Return the (X, Y) coordinate for the center point of the cell that contains the specified text.  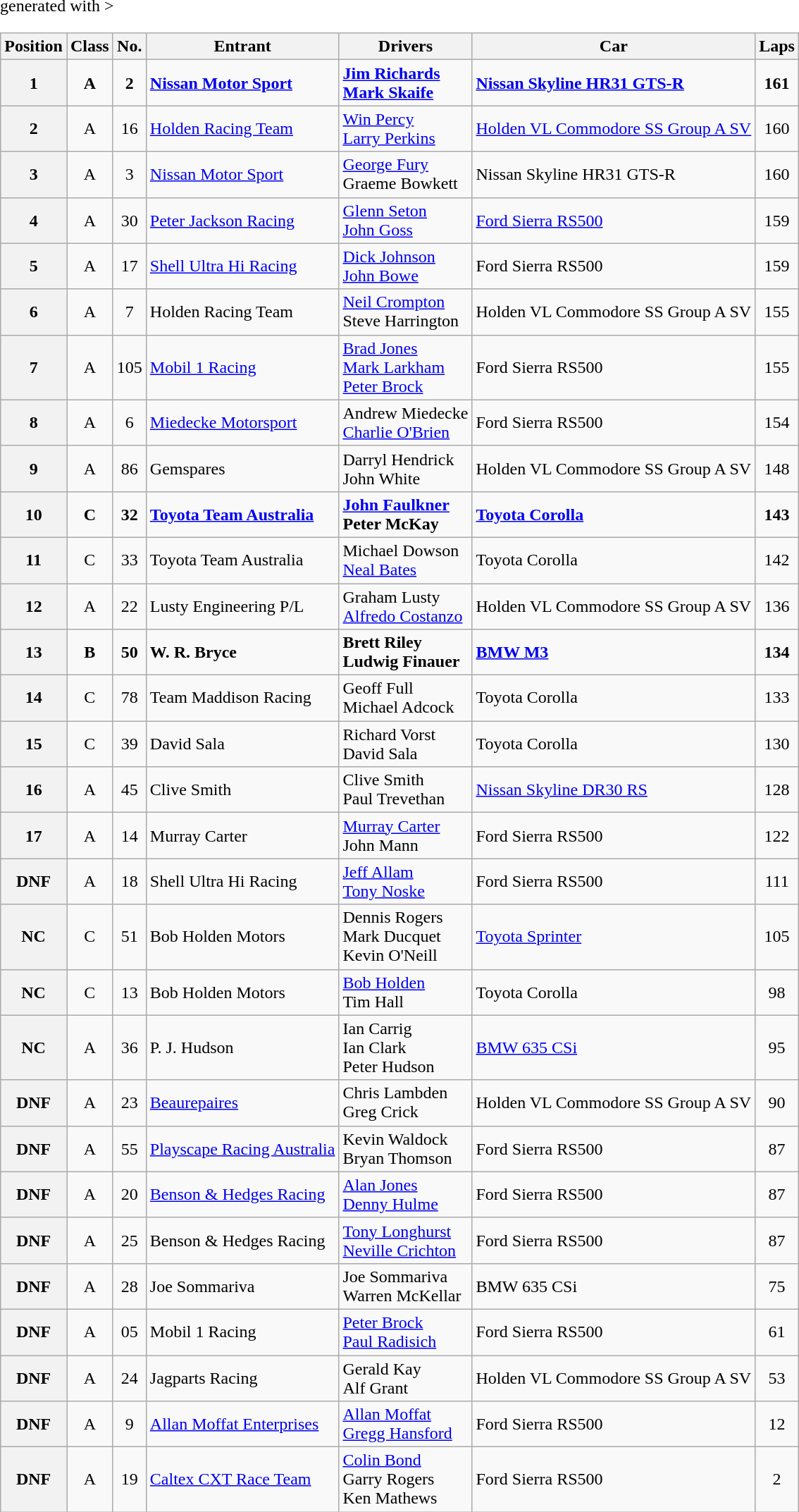
4 (34, 220)
Peter Brock Paul Radisich (406, 1332)
25 (130, 1241)
Andrew Miedecke Charlie O'Brien (406, 423)
B (89, 653)
Geoff Full Michael Adcock (406, 698)
45 (130, 789)
Brad Jones Mark Larkham Peter Brock (406, 367)
128 (777, 789)
Nissan Skyline DR30 RS (614, 789)
Beaurepaires (242, 1102)
Jim Richards Mark Skaife (406, 83)
Brett Riley Ludwig Finauer (406, 653)
11 (34, 560)
Dennis Rogers Mark Ducquet Kevin O'Neill (406, 937)
50 (130, 653)
1 (34, 83)
Jagparts Racing (242, 1377)
Miedecke Motorsport (242, 423)
111 (777, 881)
55 (130, 1149)
David Sala (242, 744)
P. J. Hudson (242, 1047)
98 (777, 992)
33 (130, 560)
Joe Sommariva (242, 1286)
142 (777, 560)
Lusty Engineering P/L (242, 606)
130 (777, 744)
Peter Jackson Racing (242, 220)
53 (777, 1377)
Neil Crompton Steve Harrington (406, 312)
Murray Carter John Mann (406, 836)
Murray Carter (242, 836)
No. (130, 47)
134 (777, 653)
51 (130, 937)
Richard Vorst David Sala (406, 744)
BMW M3 (614, 653)
32 (130, 515)
Allan Moffat Gregg Hansford (406, 1424)
24 (130, 1377)
Class (89, 47)
161 (777, 83)
Tony Longhurst Neville Crichton (406, 1241)
86 (130, 468)
36 (130, 1047)
Glenn Seton John Goss (406, 220)
39 (130, 744)
5 (34, 266)
Ian Carrig Ian Clark Peter Hudson (406, 1047)
Position (34, 47)
90 (777, 1102)
122 (777, 836)
23 (130, 1102)
Car (614, 47)
Jeff Allam Tony Noske (406, 881)
Kevin Waldock Bryan Thomson (406, 1149)
18 (130, 881)
Bob Holden Tim Hall (406, 992)
John Faulkner Peter McKay (406, 515)
Graham Lusty Alfredo Costanzo (406, 606)
Clive Smith (242, 789)
Playscape Racing Australia (242, 1149)
61 (777, 1332)
133 (777, 698)
Dick Johnson John Bowe (406, 266)
Team Maddison Racing (242, 698)
W. R. Bryce (242, 653)
Win Percy Larry Perkins (406, 128)
154 (777, 423)
George Fury Graeme Bowkett (406, 175)
30 (130, 220)
Darryl Hendrick John White (406, 468)
05 (130, 1332)
Alan Jones Denny Hulme (406, 1194)
95 (777, 1047)
22 (130, 606)
143 (777, 515)
19 (130, 1480)
Chris Lambden Greg Crick (406, 1102)
75 (777, 1286)
Drivers (406, 47)
28 (130, 1286)
136 (777, 606)
8 (34, 423)
Clive Smith Paul Trevethan (406, 789)
Gemspares (242, 468)
148 (777, 468)
Gerald Kay Alf Grant (406, 1377)
Joe Sommariva Warren McKellar (406, 1286)
20 (130, 1194)
Michael Dowson Neal Bates (406, 560)
78 (130, 698)
Colin Bond Garry Rogers Ken Mathews (406, 1480)
Entrant (242, 47)
Laps (777, 47)
Caltex CXT Race Team (242, 1480)
Allan Moffat Enterprises (242, 1424)
10 (34, 515)
15 (34, 744)
Toyota Sprinter (614, 937)
